Output the (X, Y) coordinate of the center of the cell containing the given text.  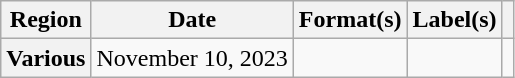
Date (192, 20)
November 10, 2023 (192, 58)
Label(s) (454, 20)
Various (46, 58)
Region (46, 20)
Format(s) (350, 20)
